From the cell containing the given text, extract its center point as (X, Y) coordinate. 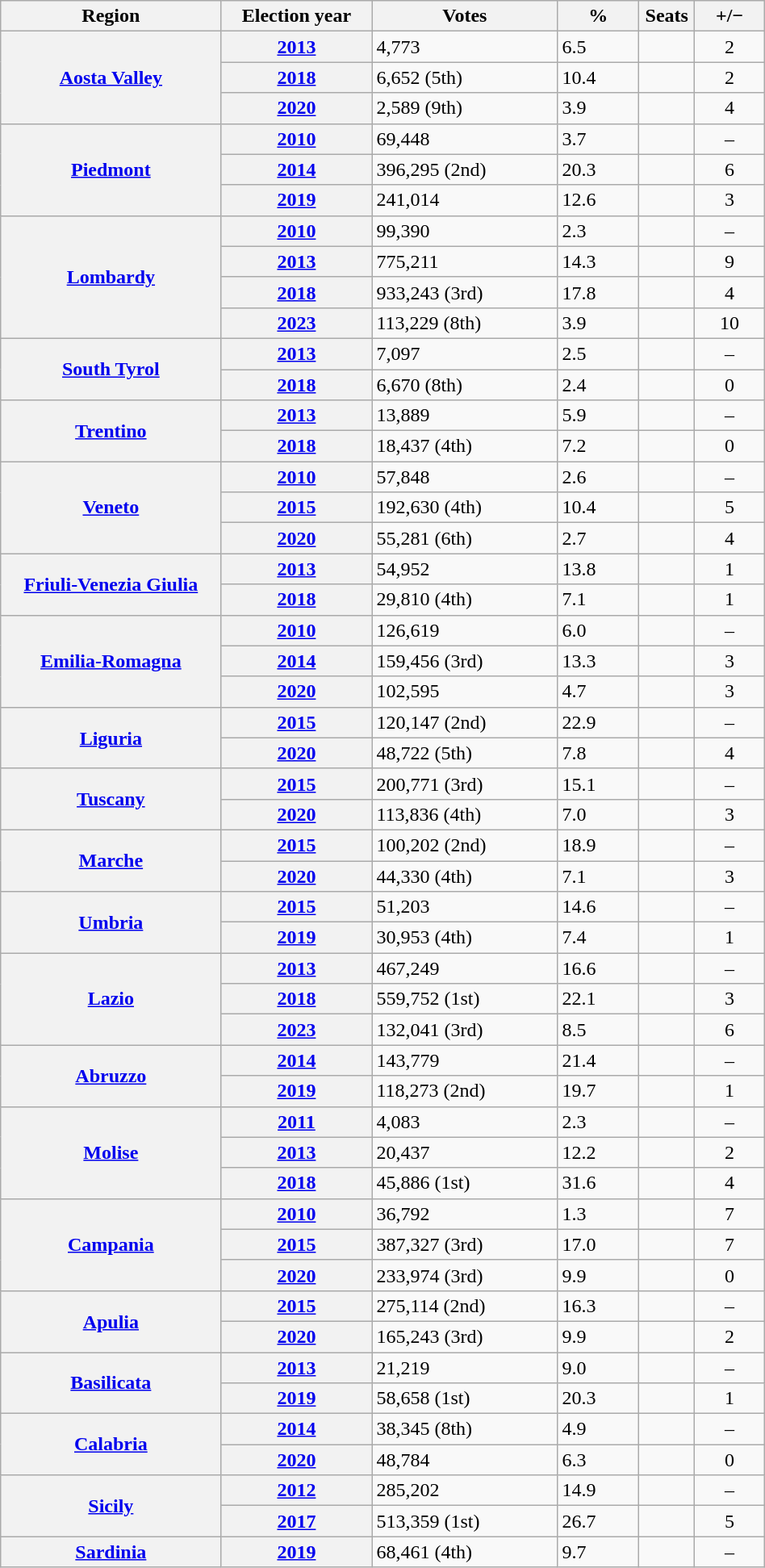
Calabria (111, 1445)
113,836 (4th) (465, 814)
38,345 (8th) (465, 1429)
Apulia (111, 1321)
6,670 (8th) (465, 385)
10 (729, 323)
118,273 (2nd) (465, 1091)
30,953 (4th) (465, 938)
% (599, 16)
7.4 (599, 938)
Piedmont (111, 169)
19.7 (599, 1091)
45,886 (1st) (465, 1183)
Trentino (111, 431)
2011 (297, 1122)
18.9 (599, 845)
Veneto (111, 508)
14.9 (599, 1491)
7.0 (599, 814)
16.3 (599, 1306)
17.0 (599, 1244)
57,848 (465, 477)
Campania (111, 1244)
1.3 (599, 1214)
Aosta Valley (111, 77)
48,784 (465, 1460)
102,595 (465, 692)
51,203 (465, 907)
31.6 (599, 1183)
Molise (111, 1152)
200,771 (3rd) (465, 784)
Lombardy (111, 277)
100,202 (2nd) (465, 845)
396,295 (2nd) (465, 169)
Votes (465, 16)
143,779 (465, 1060)
14.3 (599, 261)
9.0 (599, 1368)
7.2 (599, 446)
48,722 (5th) (465, 753)
14.6 (599, 907)
South Tyrol (111, 369)
55,281 (6th) (465, 538)
Umbria (111, 922)
2.6 (599, 477)
7,097 (465, 353)
120,147 (2nd) (465, 722)
559,752 (1st) (465, 999)
275,114 (2nd) (465, 1306)
775,211 (465, 261)
Tuscany (111, 799)
2.4 (599, 385)
513,359 (1st) (465, 1521)
29,810 (4th) (465, 600)
58,658 (1st) (465, 1399)
Abruzzo (111, 1076)
233,974 (3rd) (465, 1275)
3.7 (599, 139)
68,461 (4th) (465, 1552)
Marche (111, 860)
Basilicata (111, 1383)
159,456 (3rd) (465, 661)
+/− (729, 16)
21,219 (465, 1368)
113,229 (8th) (465, 323)
13.8 (599, 569)
165,243 (3rd) (465, 1336)
6,652 (5th) (465, 77)
44,330 (4th) (465, 876)
4,083 (465, 1122)
Lazio (111, 999)
21.4 (599, 1060)
26.7 (599, 1521)
2017 (297, 1521)
99,390 (465, 231)
2012 (297, 1491)
36,792 (465, 1214)
467,249 (465, 968)
6.0 (599, 630)
6.5 (599, 47)
9 (729, 261)
Election year (297, 16)
4.7 (599, 692)
5.9 (599, 416)
17.8 (599, 292)
22.1 (599, 999)
2.5 (599, 353)
12.6 (599, 200)
Seats (667, 16)
Friuli-Venezia Giulia (111, 584)
192,630 (4th) (465, 508)
Sardinia (111, 1552)
13,889 (465, 416)
16.6 (599, 968)
933,243 (3rd) (465, 292)
13.3 (599, 661)
15.1 (599, 784)
132,041 (3rd) (465, 1030)
387,327 (3rd) (465, 1244)
69,448 (465, 139)
8.5 (599, 1030)
54,952 (465, 569)
Sicily (111, 1506)
4,773 (465, 47)
2.7 (599, 538)
126,619 (465, 630)
241,014 (465, 200)
20,437 (465, 1152)
Region (111, 16)
7.8 (599, 753)
285,202 (465, 1491)
2,589 (9th) (465, 108)
18,437 (4th) (465, 446)
4.9 (599, 1429)
Liguria (111, 738)
6.3 (599, 1460)
Emilia-Romagna (111, 661)
9.7 (599, 1552)
12.2 (599, 1152)
22.9 (599, 722)
